Scan for the cell matching the given text and deliver its (x, y) coordinate at center. 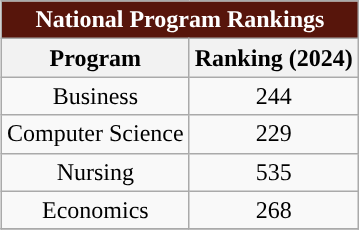
Economics (95, 210)
Computer Science (95, 134)
535 (274, 172)
Program (95, 58)
Business (95, 96)
Ranking (2024) (274, 58)
Nursing (95, 172)
National Program Rankings (180, 20)
268 (274, 210)
244 (274, 96)
229 (274, 134)
